From the cell containing the given text, extract its center point as (x, y) coordinate. 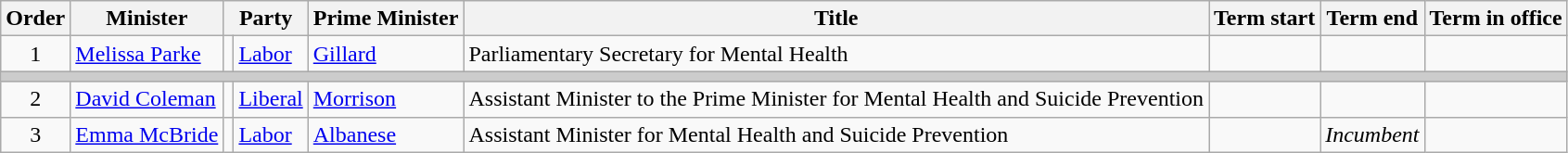
Emma McBride (147, 134)
Incumbent (1372, 134)
Term start (1265, 19)
David Coleman (147, 99)
3 (35, 134)
Gillard (386, 54)
Assistant Minister to the Prime Minister for Mental Health and Suicide Prevention (836, 99)
Albanese (386, 134)
Prime Minister (386, 19)
2 (35, 99)
Liberal (271, 99)
Order (35, 19)
Minister (147, 19)
Morrison (386, 99)
Title (836, 19)
Parliamentary Secretary for Mental Health (836, 54)
1 (35, 54)
Assistant Minister for Mental Health and Suicide Prevention (836, 134)
Melissa Parke (147, 54)
Term in office (1496, 19)
Party (265, 19)
Term end (1372, 19)
